For the text-containing cell, return its midpoint in [x, y] coordinate format. 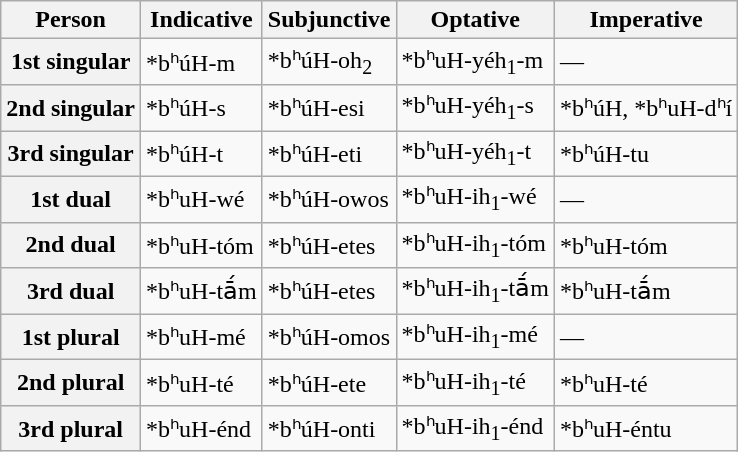
3rd singular [71, 153]
Person [71, 20]
*bʰuH-ih1-énd [475, 429]
Optative [475, 20]
*bʰúH-ete [329, 383]
*bʰuH-wé [202, 199]
1st singular [71, 62]
*bʰuH-yéh1-t [475, 153]
3rd plural [71, 429]
Subjunctive [329, 20]
*bʰúH-t [202, 153]
*bʰuH-éntu [646, 429]
*bʰuH-yéh1-m [475, 62]
1st dual [71, 199]
*bʰuH-ih1-té [475, 383]
*bʰuH-énd [202, 429]
1st plural [71, 337]
*bʰúH-oh2 [329, 62]
*bʰúH-tu [646, 153]
*bʰuH-ih1-mé [475, 337]
*bʰúH-s [202, 108]
2nd singular [71, 108]
Imperative [646, 20]
2nd plural [71, 383]
*bʰúH-owos [329, 199]
2nd dual [71, 245]
*bʰúH-onti [329, 429]
*bʰúH, *bʰuH-dʰí [646, 108]
*bʰuH-yéh1-s [475, 108]
*bʰuH-ih1-tóm [475, 245]
*bʰúH-omos [329, 337]
Indicative [202, 20]
*bʰuH-mé [202, 337]
*bʰúH-m [202, 62]
*bʰuH-ih1-tā́m [475, 291]
*bʰúH-eti [329, 153]
*bʰúH-esi [329, 108]
3rd dual [71, 291]
*bʰuH-ih1-wé [475, 199]
